Pinpoint the cell where the given text exists, returning its (X, Y) midpoint coordinate. 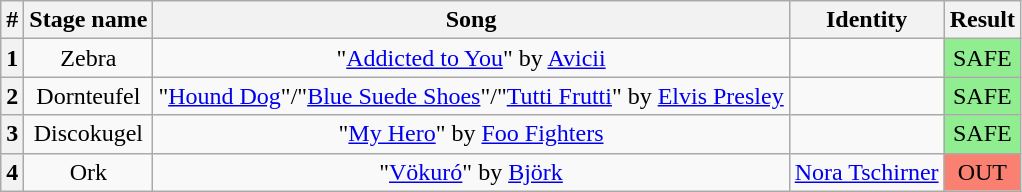
"Hound Dog"/"Blue Suede Shoes"/"Tutti Frutti" by Elvis Presley (471, 96)
Nora Tschirner (866, 172)
2 (12, 96)
3 (12, 134)
Ork (88, 172)
Stage name (88, 20)
"My Hero" by Foo Fighters (471, 134)
1 (12, 58)
"Addicted to You" by Avicii (471, 58)
Discokugel (88, 134)
OUT (982, 172)
Zebra (88, 58)
Dornteufel (88, 96)
"Vökuró" by Björk (471, 172)
Identity (866, 20)
# (12, 20)
Song (471, 20)
4 (12, 172)
Result (982, 20)
